Pinpoint the cell where the given text exists, returning its (x, y) midpoint coordinate. 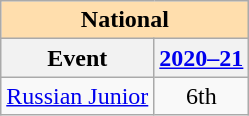
6th (202, 96)
National (125, 20)
2020–21 (202, 58)
Event (78, 58)
Russian Junior (78, 96)
